Return (X, Y) of the center of cell containing provided text 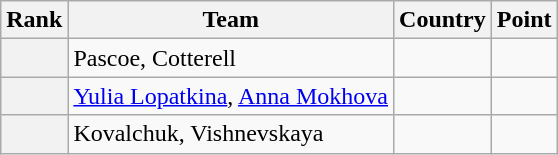
Pascoe, Cotterell (231, 58)
Rank (34, 20)
Yulia Lopatkina, Anna Mokhova (231, 96)
Point (524, 20)
Team (231, 20)
Country (443, 20)
Kovalchuk, Vishnevskaya (231, 134)
